Output the [X, Y] coordinate of the center of the cell containing the given text.  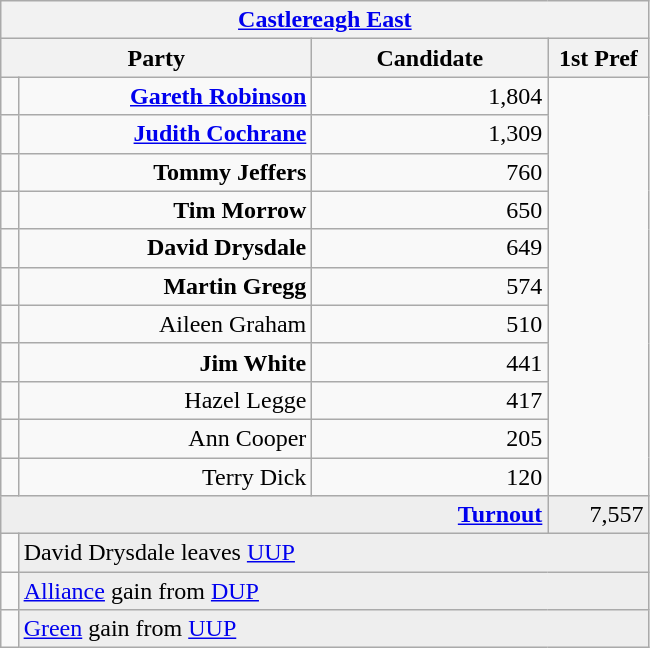
510 [430, 324]
David Drysdale [165, 248]
Martin Gregg [165, 286]
Turnout [274, 515]
1st Pref [598, 58]
1,804 [430, 96]
Terry Dick [165, 477]
Party [156, 58]
Alliance gain from DUP [334, 591]
7,557 [598, 515]
Aileen Graham [165, 324]
Castlereagh East [325, 20]
441 [430, 362]
760 [430, 172]
Ann Cooper [165, 438]
649 [430, 248]
Gareth Robinson [165, 96]
417 [430, 400]
Tim Morrow [165, 210]
205 [430, 438]
Hazel Legge [165, 400]
David Drysdale leaves UUP [334, 553]
Green gain from UUP [334, 629]
1,309 [430, 134]
Jim White [165, 362]
Tommy Jeffers [165, 172]
650 [430, 210]
Candidate [430, 58]
574 [430, 286]
120 [430, 477]
Judith Cochrane [165, 134]
